Pinpoint the cell where the given text exists, returning its [X, Y] midpoint coordinate. 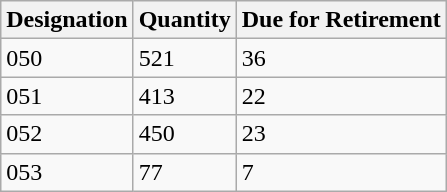
Quantity [184, 20]
22 [341, 96]
521 [184, 58]
Due for Retirement [341, 20]
23 [341, 134]
050 [67, 58]
053 [67, 172]
77 [184, 172]
7 [341, 172]
413 [184, 96]
052 [67, 134]
450 [184, 134]
Designation [67, 20]
36 [341, 58]
051 [67, 96]
